Identify which cell holds the provided text, then report its [x, y] central coordinate. 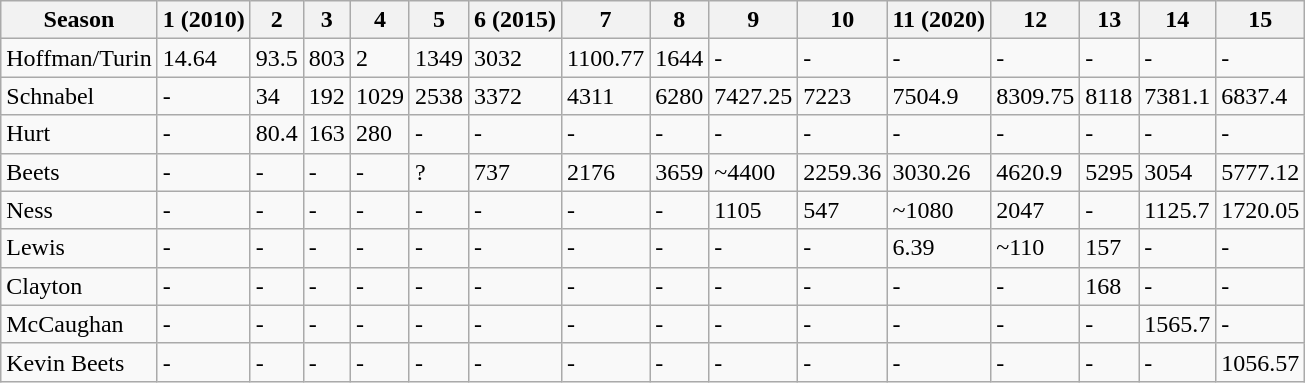
1565.7 [1178, 324]
7223 [842, 96]
12 [1036, 20]
14.64 [204, 58]
2538 [438, 96]
Hoffman/Turin [79, 58]
6 (2015) [514, 20]
Beets [79, 172]
803 [326, 58]
~110 [1036, 248]
Lewis [79, 248]
1 (2010) [204, 20]
8118 [1110, 96]
McCaughan [79, 324]
5 [438, 20]
34 [276, 96]
1056.57 [1260, 362]
14 [1178, 20]
~1080 [939, 210]
1100.77 [606, 58]
3032 [514, 58]
3030.26 [939, 172]
7504.9 [939, 96]
13 [1110, 20]
737 [514, 172]
280 [380, 134]
547 [842, 210]
10 [842, 20]
157 [1110, 248]
2176 [606, 172]
2259.36 [842, 172]
8 [680, 20]
8309.75 [1036, 96]
80.4 [276, 134]
1644 [680, 58]
~4400 [754, 172]
5777.12 [1260, 172]
7427.25 [754, 96]
Clayton [79, 286]
11 (2020) [939, 20]
3372 [514, 96]
3659 [680, 172]
1125.7 [1178, 210]
192 [326, 96]
1029 [380, 96]
1720.05 [1260, 210]
93.5 [276, 58]
7381.1 [1178, 96]
? [438, 172]
5295 [1110, 172]
Schnabel [79, 96]
Kevin Beets [79, 362]
Season [79, 20]
4 [380, 20]
4620.9 [1036, 172]
3 [326, 20]
4311 [606, 96]
3054 [1178, 172]
1105 [754, 210]
163 [326, 134]
168 [1110, 286]
6.39 [939, 248]
6280 [680, 96]
15 [1260, 20]
6837.4 [1260, 96]
Hurt [79, 134]
1349 [438, 58]
Ness [79, 210]
7 [606, 20]
9 [754, 20]
2047 [1036, 210]
